Extract the [x, y] coordinate from the center of the cell holding the provided text.  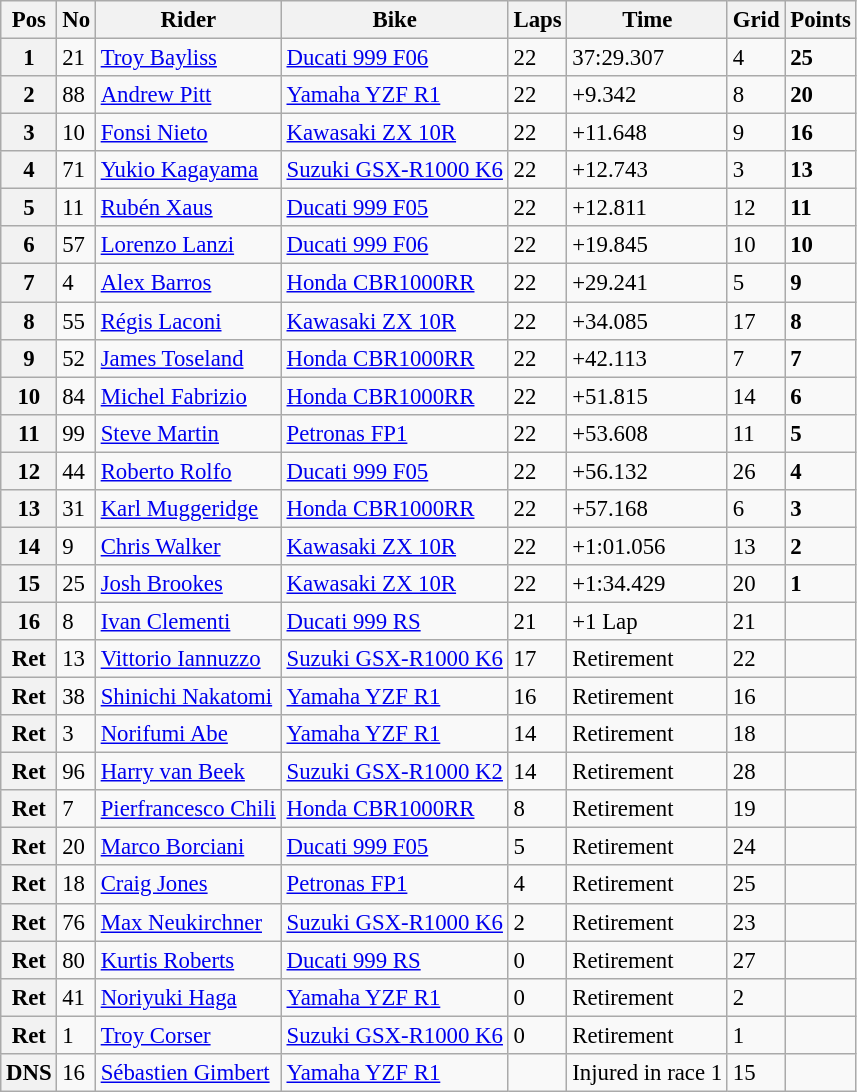
24 [756, 847]
+56.132 [647, 471]
Points [820, 20]
+12.811 [647, 208]
Suzuki GSX-R1000 K2 [394, 772]
Injured in race 1 [647, 1073]
Yukio Kagayama [188, 170]
Rubén Xaus [188, 208]
Rider [188, 20]
Steve Martin [188, 433]
84 [76, 396]
Time [647, 20]
96 [76, 772]
Troy Corser [188, 1035]
Kurtis Roberts [188, 960]
+29.241 [647, 283]
55 [76, 321]
23 [756, 922]
88 [76, 95]
Norifumi Abe [188, 734]
No [76, 20]
Régis Laconi [188, 321]
27 [756, 960]
41 [76, 997]
Vittorio Iannuzzo [188, 659]
Michel Fabrizio [188, 396]
+1:01.056 [647, 546]
+34.085 [647, 321]
+53.608 [647, 433]
Shinichi Nakatomi [188, 697]
+1:34.429 [647, 584]
+19.845 [647, 245]
52 [76, 358]
Harry van Beek [188, 772]
71 [76, 170]
38 [76, 697]
Lorenzo Lanzi [188, 245]
James Toseland [188, 358]
28 [756, 772]
+12.743 [647, 170]
+51.815 [647, 396]
+11.648 [647, 133]
Bike [394, 20]
Noriyuki Haga [188, 997]
+1 Lap [647, 621]
Fonsi Nieto [188, 133]
Andrew Pitt [188, 95]
+57.168 [647, 509]
80 [76, 960]
DNS [29, 1073]
+9.342 [647, 95]
Chris Walker [188, 546]
Pos [29, 20]
Laps [538, 20]
37:29.307 [647, 58]
Craig Jones [188, 885]
Troy Bayliss [188, 58]
Josh Brookes [188, 584]
19 [756, 809]
99 [76, 433]
Max Neukirchner [188, 922]
Pierfrancesco Chili [188, 809]
Roberto Rolfo [188, 471]
Sébastien Gimbert [188, 1073]
Karl Muggeridge [188, 509]
Grid [756, 20]
31 [76, 509]
26 [756, 471]
44 [76, 471]
76 [76, 922]
+42.113 [647, 358]
57 [76, 245]
Ivan Clementi [188, 621]
Marco Borciani [188, 847]
Alex Barros [188, 283]
